Determine the (X, Y) coordinate at the center of the cell enclosing the given text.  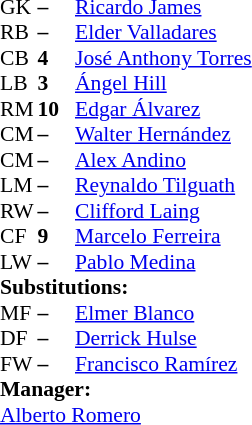
RM (19, 109)
Francisco Ramírez (164, 364)
RW (19, 211)
RB (19, 33)
José Anthony Torres (164, 58)
Edgar Álvarez (164, 109)
LM (19, 185)
LW (19, 262)
Marcelo Ferreira (164, 237)
Elder Valladares (164, 33)
Reynaldo Tilguath (164, 185)
Derrick Hulse (164, 339)
MF (19, 313)
DF (19, 339)
LB (19, 83)
Ángel Hill (164, 83)
FW (19, 364)
CB (19, 58)
CF (19, 237)
Alex Andino (164, 160)
Clifford Laing (164, 211)
3 (57, 83)
Manager: (126, 389)
4 (57, 58)
9 (57, 237)
10 (57, 109)
Substitutions: (126, 287)
Pablo Medina (164, 262)
Elmer Blanco (164, 313)
Walter Hernández (164, 135)
